Identify which cell holds the provided text, then report its (X, Y) central coordinate. 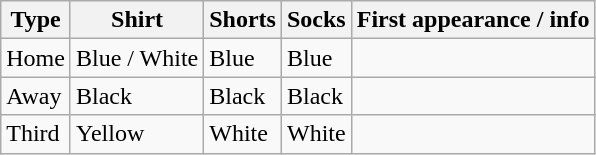
Third (36, 134)
Home (36, 58)
Socks (316, 20)
Type (36, 20)
First appearance / info (473, 20)
Shirt (136, 20)
Away (36, 96)
Shorts (243, 20)
Yellow (136, 134)
Blue / White (136, 58)
